Determine the (X, Y) coordinate at the center of the cell enclosing the given text.  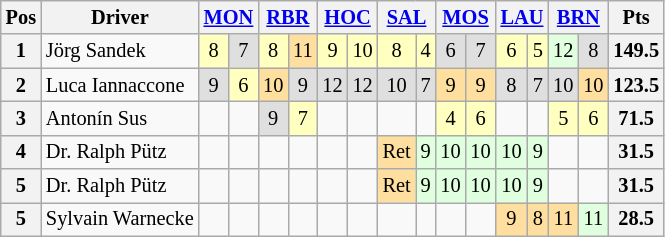
Sylvain Warnecke (120, 219)
71.5 (636, 118)
BRN (578, 17)
MON (229, 17)
123.5 (636, 85)
1 (21, 51)
LAU (522, 17)
3 (21, 118)
28.5 (636, 219)
Driver (120, 17)
MOS (465, 17)
Jörg Sandek (120, 51)
Luca Iannaccone (120, 85)
HOC (348, 17)
2 (21, 85)
SAL (407, 17)
Antonín Sus (120, 118)
RBR (288, 17)
149.5 (636, 51)
Pts (636, 17)
Pos (21, 17)
